Extract the (X, Y) coordinate from the center of the cell holding the provided text.  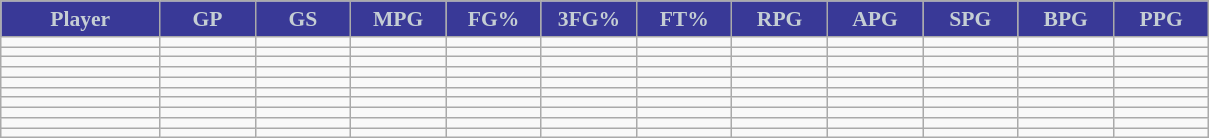
RPG (780, 19)
BPG (1066, 19)
APG (874, 19)
FG% (494, 19)
3FG% (588, 19)
GS (302, 19)
PPG (1161, 19)
Player (80, 19)
FT% (684, 19)
MPG (398, 19)
SPG (970, 19)
GP (208, 19)
